Return the (X, Y) coordinate for the center point of the cell that contains the specified text.  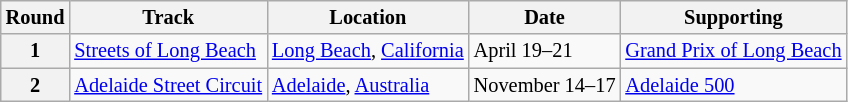
Grand Prix of Long Beach (733, 51)
Long Beach, California (368, 51)
2 (36, 85)
Location (368, 17)
Adelaide, Australia (368, 85)
Track (168, 17)
Supporting (733, 17)
April 19–21 (545, 51)
Date (545, 17)
Adelaide 500 (733, 85)
Adelaide Street Circuit (168, 85)
Round (36, 17)
1 (36, 51)
November 14–17 (545, 85)
Streets of Long Beach (168, 51)
